Pinpoint the cell where the given text exists, returning its [x, y] midpoint coordinate. 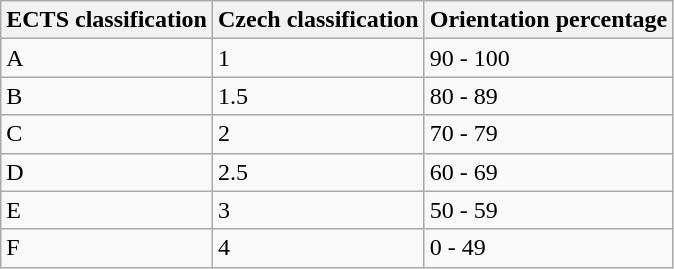
B [107, 96]
2 [319, 134]
90 - 100 [548, 58]
1 [319, 58]
60 - 69 [548, 172]
F [107, 248]
80 - 89 [548, 96]
C [107, 134]
A [107, 58]
Czech classification [319, 20]
50 - 59 [548, 210]
1.5 [319, 96]
D [107, 172]
4 [319, 248]
E [107, 210]
70 - 79 [548, 134]
ECTS classification [107, 20]
Orientation percentage [548, 20]
3 [319, 210]
0 - 49 [548, 248]
2.5 [319, 172]
